Pinpoint the cell where the given text exists, returning its [X, Y] midpoint coordinate. 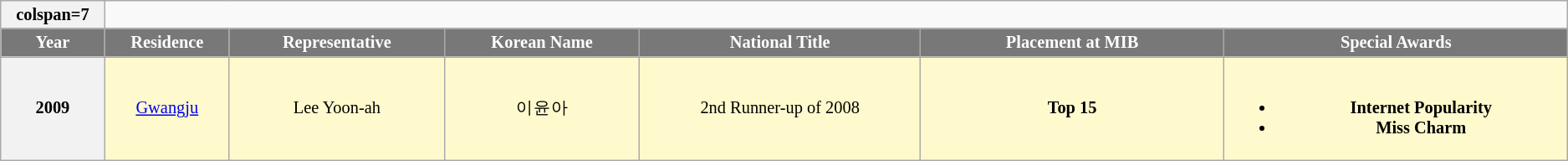
Special Awards [1397, 43]
2009 [53, 108]
Placement at MIB [1072, 43]
Internet PopularityMiss Charm [1397, 108]
Top 15 [1072, 108]
Year [53, 43]
Lee Yoon-ah [336, 108]
colspan=7 [53, 14]
Korean Name [542, 43]
Gwangju [167, 108]
Residence [167, 43]
National Title [780, 43]
Representative [336, 43]
2nd Runner-up of 2008 [780, 108]
이윤아 [542, 108]
